Determine the [X, Y] coordinate at the center of the cell enclosing the given text.  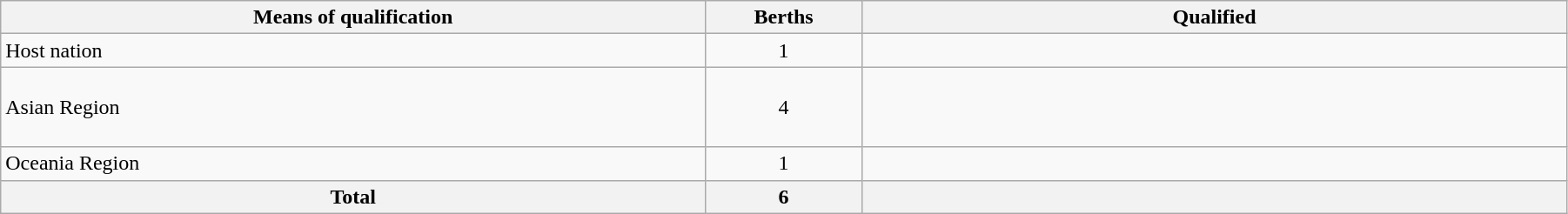
Asian Region [353, 107]
6 [784, 197]
4 [784, 107]
Means of qualification [353, 17]
Oceania Region [353, 164]
Total [353, 197]
Qualified [1215, 17]
Berths [784, 17]
Host nation [353, 50]
